Provide the [x, y] coordinate of the cell's center where the given text is located.  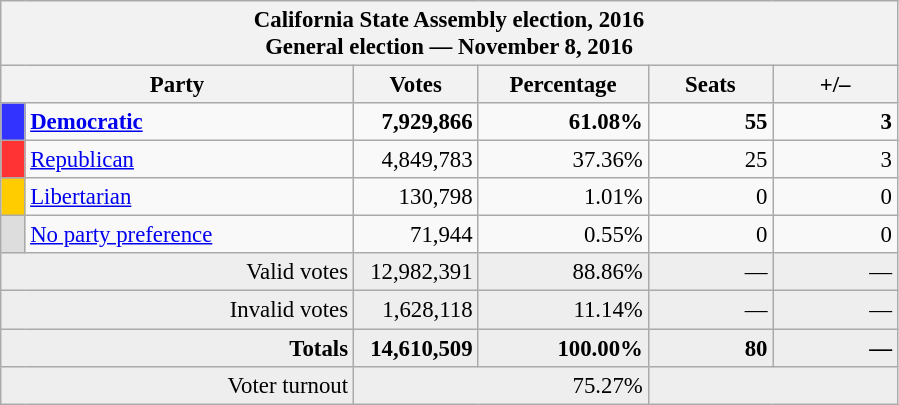
Invalid votes [178, 310]
0.55% [563, 235]
88.86% [563, 273]
Totals [178, 348]
Valid votes [178, 273]
100.00% [563, 348]
80 [710, 348]
Party [178, 85]
55 [710, 122]
14,610,509 [416, 348]
Percentage [563, 85]
+/– [836, 85]
1.01% [563, 197]
1,628,118 [416, 310]
Democratic [189, 122]
Libertarian [189, 197]
Votes [416, 85]
Republican [189, 160]
No party preference [189, 235]
71,944 [416, 235]
75.27% [500, 385]
12,982,391 [416, 273]
Voter turnout [178, 385]
11.14% [563, 310]
7,929,866 [416, 122]
130,798 [416, 197]
Seats [710, 85]
4,849,783 [416, 160]
25 [710, 160]
California State Assembly election, 2016General election — November 8, 2016 [450, 34]
61.08% [563, 122]
37.36% [563, 160]
